Pinpoint the cell where the given text exists, returning its (X, Y) midpoint coordinate. 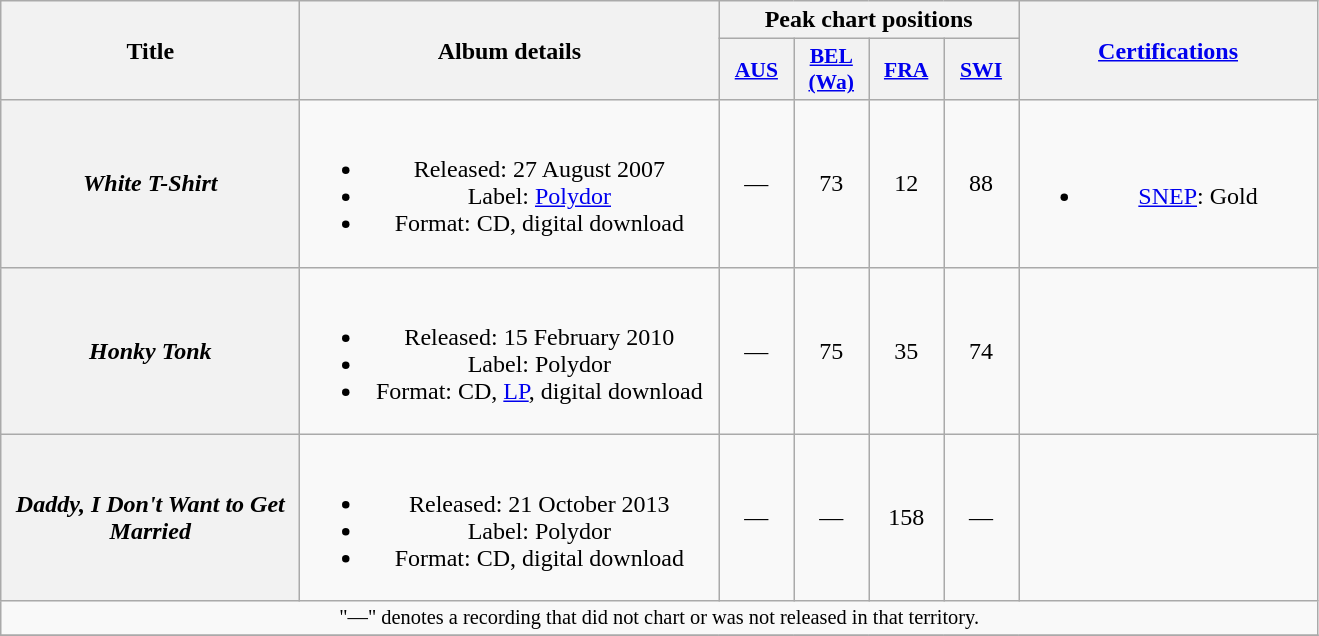
Title (150, 50)
"—" denotes a recording that did not chart or was not released in that territory. (660, 618)
White T-Shirt (150, 184)
FRA (906, 70)
Released: 21 October 2013Label: PolydorFormat: CD, digital download (510, 518)
Album details (510, 50)
AUS (756, 70)
Honky Tonk (150, 350)
158 (906, 518)
Daddy, I Don't Want to Get Married (150, 518)
74 (982, 350)
12 (906, 184)
73 (832, 184)
SNEP: Gold (1168, 184)
75 (832, 350)
SWI (982, 70)
Released: 15 February 2010Label: PolydorFormat: CD, LP, digital download (510, 350)
Peak chart positions (869, 20)
Certifications (1168, 50)
Released: 27 August 2007Label: PolydorFormat: CD, digital download (510, 184)
88 (982, 184)
35 (906, 350)
BEL(Wa) (832, 70)
